Locate the cell with the specified text and output its (x, y) center coordinate. 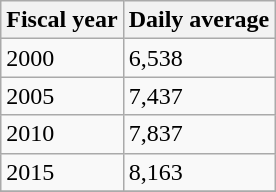
2015 (62, 172)
Fiscal year (62, 20)
8,163 (199, 172)
7,437 (199, 96)
2010 (62, 134)
2000 (62, 58)
2005 (62, 96)
7,837 (199, 134)
6,538 (199, 58)
Daily average (199, 20)
